Extract the (X, Y) coordinate from the center of the cell holding the provided text.  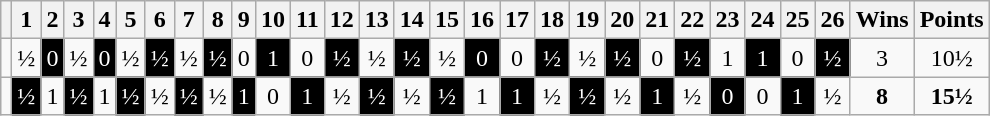
13 (376, 20)
25 (798, 20)
Wins (882, 20)
18 (552, 20)
17 (518, 20)
10½ (952, 58)
Points (952, 20)
23 (728, 20)
10 (272, 20)
24 (762, 20)
7 (188, 20)
15 (446, 20)
16 (482, 20)
26 (832, 20)
22 (692, 20)
14 (412, 20)
2 (52, 20)
5 (130, 20)
15½ (952, 96)
6 (160, 20)
4 (104, 20)
12 (342, 20)
19 (588, 20)
21 (658, 20)
11 (307, 20)
9 (244, 20)
20 (622, 20)
